Extract the (X, Y) coordinate from the center of the cell holding the provided text.  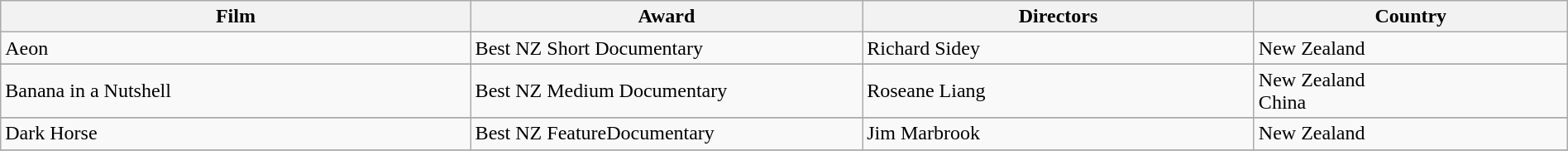
Film (236, 17)
Banana in a Nutshell (236, 91)
Richard Sidey (1059, 48)
New Zealand China (1411, 91)
Country (1411, 17)
Aeon (236, 48)
Directors (1059, 17)
Award (667, 17)
Jim Marbrook (1059, 134)
Dark Horse (236, 134)
Best NZ FeatureDocumentary (667, 134)
Best NZ Medium Documentary (667, 91)
Best NZ Short Documentary (667, 48)
Roseane Liang (1059, 91)
